Detect which cell encompasses the target text, then output its (x, y) center coordinate. 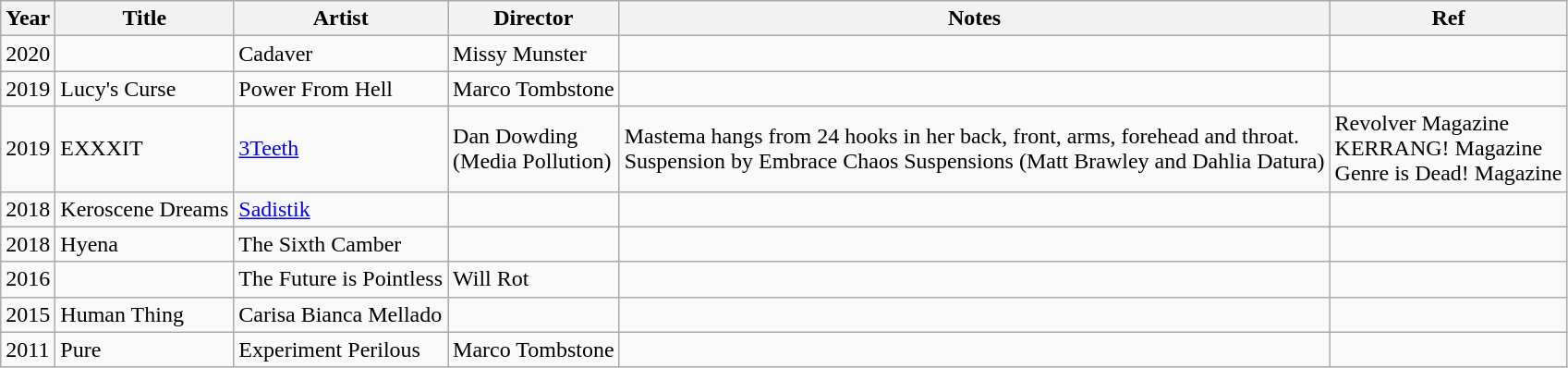
Dan Dowding(Media Pollution) (534, 149)
Missy Munster (534, 54)
Artist (341, 18)
Director (534, 18)
2016 (28, 279)
Year (28, 18)
2011 (28, 350)
Notes (974, 18)
Lucy's Curse (144, 89)
Revolver MagazineKERRANG! MagazineGenre is Dead! Magazine (1449, 149)
Will Rot (534, 279)
The Future is Pointless (341, 279)
Keroscene Dreams (144, 209)
3Teeth (341, 149)
2015 (28, 314)
Experiment Perilous (341, 350)
Sadistik (341, 209)
Mastema hangs from 24 hooks in her back, front, arms, forehead and throat.Suspension by Embrace Chaos Suspensions (Matt Brawley and Dahlia Datura) (974, 149)
The Sixth Camber (341, 244)
Title (144, 18)
Hyena (144, 244)
EXXXIT (144, 149)
2020 (28, 54)
Carisa Bianca Mellado (341, 314)
Cadaver (341, 54)
Ref (1449, 18)
Power From Hell (341, 89)
Pure (144, 350)
Human Thing (144, 314)
